Output the (x, y) coordinate of the center of the cell containing the given text.  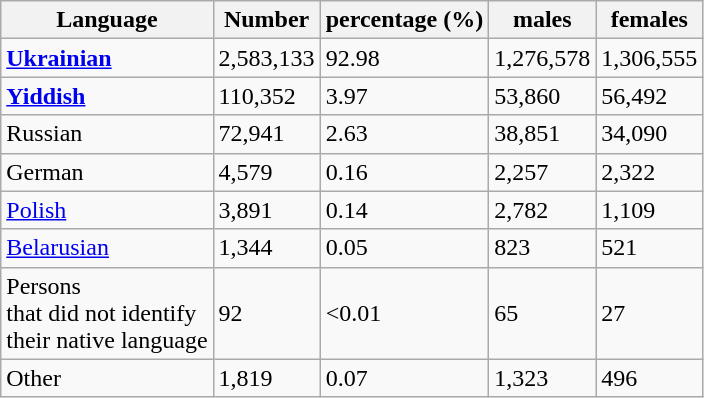
<0.01 (404, 313)
2,583,133 (266, 58)
34,090 (650, 134)
496 (650, 378)
Personsthat did not identify their native language (107, 313)
1,306,555 (650, 58)
38,851 (542, 134)
Yiddish (107, 96)
92.98 (404, 58)
0.16 (404, 172)
65 (542, 313)
Belarusian (107, 248)
27 (650, 313)
53,860 (542, 96)
Number (266, 20)
3,891 (266, 210)
Language (107, 20)
2,782 (542, 210)
females (650, 20)
3.97 (404, 96)
1,344 (266, 248)
Polish (107, 210)
2,257 (542, 172)
1,109 (650, 210)
0.07 (404, 378)
823 (542, 248)
1,819 (266, 378)
0.14 (404, 210)
Other (107, 378)
521 (650, 248)
4,579 (266, 172)
0.05 (404, 248)
1,276,578 (542, 58)
2.63 (404, 134)
German (107, 172)
1,323 (542, 378)
72,941 (266, 134)
males (542, 20)
110,352 (266, 96)
Russian (107, 134)
56,492 (650, 96)
92 (266, 313)
percentage (%) (404, 20)
2,322 (650, 172)
Ukrainian (107, 58)
